Determine the [x, y] coordinate at the center of the cell enclosing the given text.  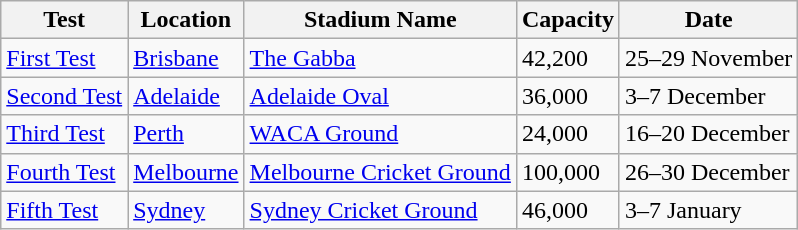
Fifth Test [64, 210]
26–30 December [708, 172]
First Test [64, 58]
Melbourne [186, 172]
Location [186, 20]
42,200 [568, 58]
Fourth Test [64, 172]
The Gabba [380, 58]
Second Test [64, 96]
25–29 November [708, 58]
Brisbane [186, 58]
36,000 [568, 96]
Third Test [64, 134]
16–20 December [708, 134]
3–7 December [708, 96]
Perth [186, 134]
100,000 [568, 172]
Adelaide [186, 96]
24,000 [568, 134]
Melbourne Cricket Ground [380, 172]
Test [64, 20]
WACA Ground [380, 134]
Date [708, 20]
46,000 [568, 210]
Capacity [568, 20]
Adelaide Oval [380, 96]
3–7 January [708, 210]
Sydney Cricket Ground [380, 210]
Stadium Name [380, 20]
Sydney [186, 210]
